Return the (X, Y) coordinate for the center point of the cell that contains the specified text.  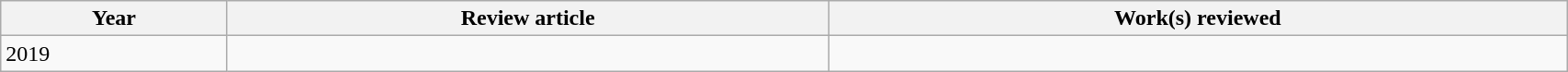
Review article (527, 18)
Year (114, 18)
Work(s) reviewed (1198, 18)
2019 (114, 54)
